Provide the (x, y) coordinate of the cell's center where the given text is located.  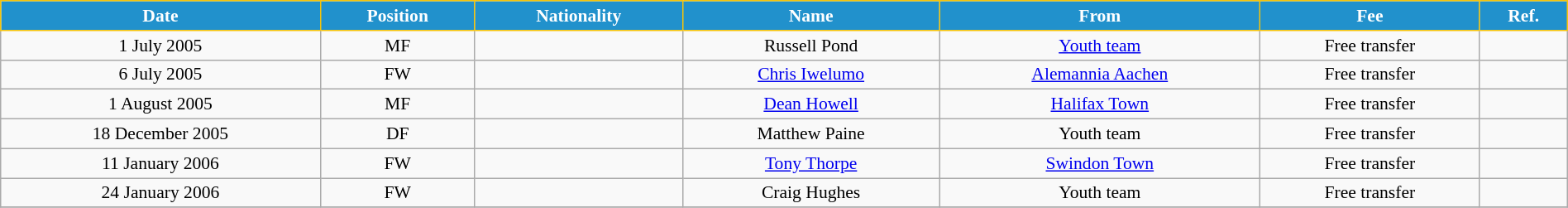
1 August 2005 (160, 104)
Halifax Town (1100, 104)
Fee (1370, 16)
Chris Iwelumo (810, 75)
Tony Thorpe (810, 163)
Date (160, 16)
6 July 2005 (160, 75)
18 December 2005 (160, 134)
11 January 2006 (160, 163)
DF (397, 134)
Ref. (1523, 16)
Russell Pond (810, 46)
Nationality (579, 16)
Alemannia Aachen (1100, 75)
Position (397, 16)
24 January 2006 (160, 193)
Swindon Town (1100, 163)
Craig Hughes (810, 193)
Dean Howell (810, 104)
Name (810, 16)
Matthew Paine (810, 134)
1 July 2005 (160, 46)
From (1100, 16)
